Extract the (x, y) coordinate from the center of the cell holding the provided text.  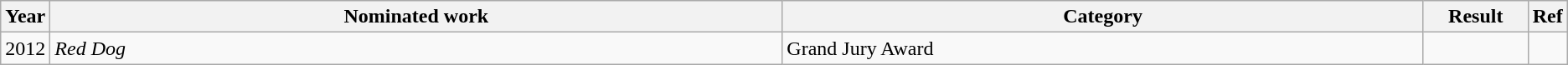
Year (25, 17)
Result (1476, 17)
Grand Jury Award (1103, 48)
Nominated work (416, 17)
Ref (1548, 17)
2012 (25, 48)
Category (1103, 17)
Red Dog (416, 48)
